Locate the cell with the specified text and output its (X, Y) center coordinate. 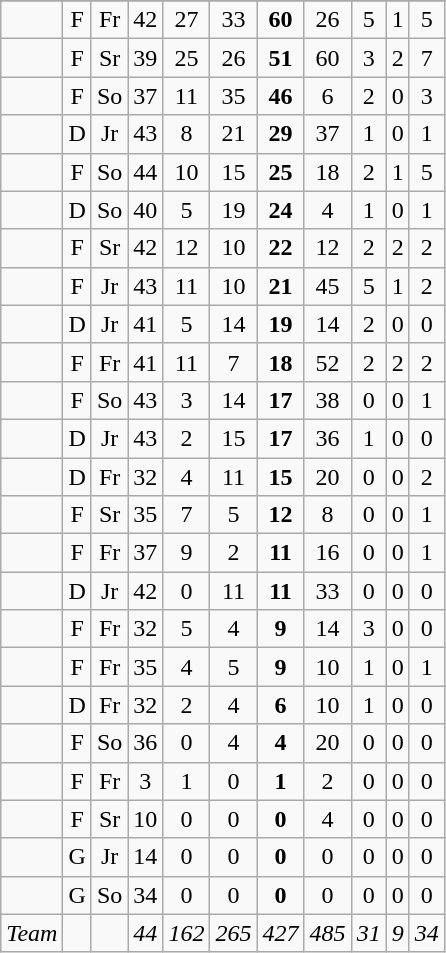
162 (186, 933)
52 (328, 362)
40 (146, 210)
485 (328, 933)
29 (280, 134)
265 (234, 933)
22 (280, 248)
51 (280, 58)
31 (368, 933)
38 (328, 400)
427 (280, 933)
27 (186, 20)
Team (32, 933)
39 (146, 58)
45 (328, 286)
24 (280, 210)
46 (280, 96)
16 (328, 553)
